Scan for the cell matching the given text and deliver its (x, y) coordinate at center. 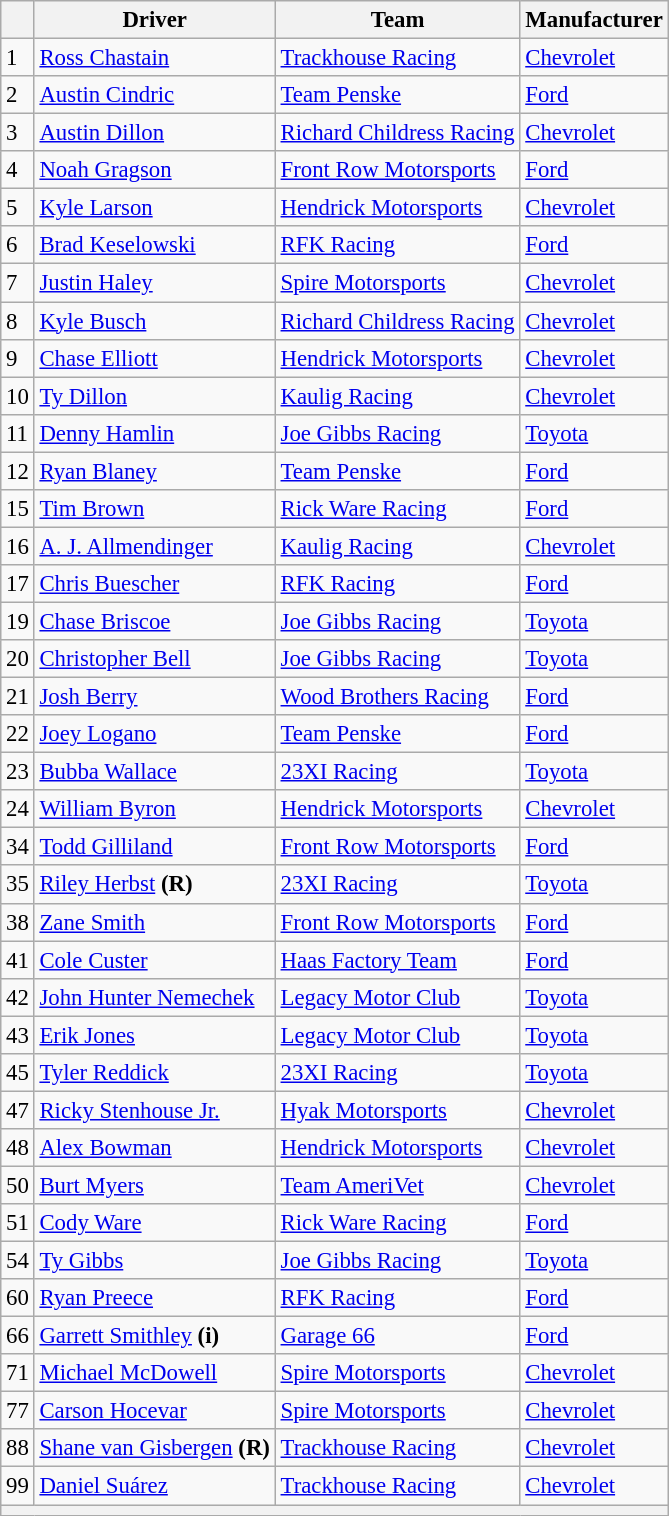
23 (18, 772)
Ryan Blaney (154, 471)
Daniel Suárez (154, 1486)
19 (18, 621)
Kyle Larson (154, 208)
Chris Buescher (154, 584)
Zane Smith (154, 922)
Garrett Smithley (i) (154, 1336)
Ricky Stenhouse Jr. (154, 1110)
41 (18, 960)
4 (18, 170)
42 (18, 997)
Wood Brothers Racing (398, 697)
88 (18, 1449)
77 (18, 1411)
Tyler Reddick (154, 1073)
Cody Ware (154, 1223)
60 (18, 1298)
Bubba Wallace (154, 772)
48 (18, 1148)
Ross Chastain (154, 58)
99 (18, 1486)
Manufacturer (594, 20)
Chase Elliott (154, 358)
Carson Hocevar (154, 1411)
3 (18, 133)
Chase Briscoe (154, 621)
Ryan Preece (154, 1298)
20 (18, 659)
15 (18, 509)
17 (18, 584)
10 (18, 396)
Kyle Busch (154, 321)
6 (18, 245)
50 (18, 1185)
7 (18, 283)
71 (18, 1373)
Brad Keselowski (154, 245)
John Hunter Nemechek (154, 997)
Haas Factory Team (398, 960)
45 (18, 1073)
Garage 66 (398, 1336)
Austin Cindric (154, 95)
Erik Jones (154, 1035)
Josh Berry (154, 697)
22 (18, 734)
35 (18, 885)
Team AmeriVet (398, 1185)
12 (18, 471)
Denny Hamlin (154, 433)
Michael McDowell (154, 1373)
Alex Bowman (154, 1148)
Driver (154, 20)
Burt Myers (154, 1185)
Shane van Gisbergen (R) (154, 1449)
Joey Logano (154, 734)
47 (18, 1110)
William Byron (154, 809)
24 (18, 809)
51 (18, 1223)
54 (18, 1261)
Todd Gilliland (154, 847)
11 (18, 433)
Riley Herbst (R) (154, 885)
A. J. Allmendinger (154, 546)
Ty Gibbs (154, 1261)
9 (18, 358)
Tim Brown (154, 509)
66 (18, 1336)
Hyak Motorsports (398, 1110)
Austin Dillon (154, 133)
1 (18, 58)
Justin Haley (154, 283)
Ty Dillon (154, 396)
5 (18, 208)
16 (18, 546)
43 (18, 1035)
34 (18, 847)
Christopher Bell (154, 659)
Cole Custer (154, 960)
Team (398, 20)
8 (18, 321)
Noah Gragson (154, 170)
21 (18, 697)
38 (18, 922)
2 (18, 95)
